For the text-containing cell, return its midpoint in (X, Y) coordinate format. 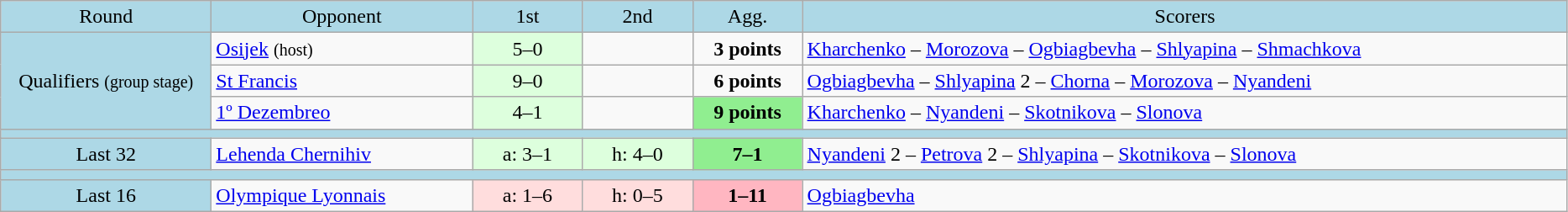
9 points (747, 113)
Ogbiagbevha – Shlyapina 2 – Chorna – Morozova – Nyandeni (1185, 81)
Last 32 (106, 154)
2nd (638, 17)
a: 1–6 (527, 195)
Qualifiers (group stage) (106, 81)
5–0 (527, 49)
h: 4–0 (638, 154)
1st (527, 17)
6 points (747, 81)
Opponent (342, 17)
a: 3–1 (527, 154)
Round (106, 17)
Lehenda Chernihiv (342, 154)
Last 16 (106, 195)
Agg. (747, 17)
Scorers (1185, 17)
Kharchenko – Morozova – Ogbiagbevha – Shlyapina – Shmachkova (1185, 49)
1º Dezembreo (342, 113)
Ogbiagbevha (1185, 195)
4–1 (527, 113)
3 points (747, 49)
St Francis (342, 81)
Osijek (host) (342, 49)
Nyandeni 2 – Petrova 2 – Shlyapina – Skotnikova – Slonova (1185, 154)
Kharchenko – Nyandeni – Skotnikova – Slonova (1185, 113)
7–1 (747, 154)
9–0 (527, 81)
h: 0–5 (638, 195)
Olympique Lyonnais (342, 195)
1–11 (747, 195)
